Find where the given text appears and provide that cell's center as [X, Y] coordinate. 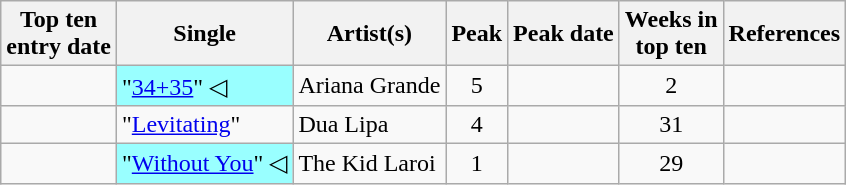
2 [671, 86]
Dua Lipa [370, 124]
References [784, 34]
Artist(s) [370, 34]
Ariana Grande [370, 86]
"34+35" ◁ [204, 86]
Peak [477, 34]
4 [477, 124]
31 [671, 124]
Single [204, 34]
Top tenentry date [59, 34]
1 [477, 163]
Peak date [564, 34]
5 [477, 86]
29 [671, 163]
Weeks intop ten [671, 34]
"Levitating" [204, 124]
The Kid Laroi [370, 163]
"Without You" ◁ [204, 163]
